Return the (x, y) coordinate for the center point of the cell that contains the specified text.  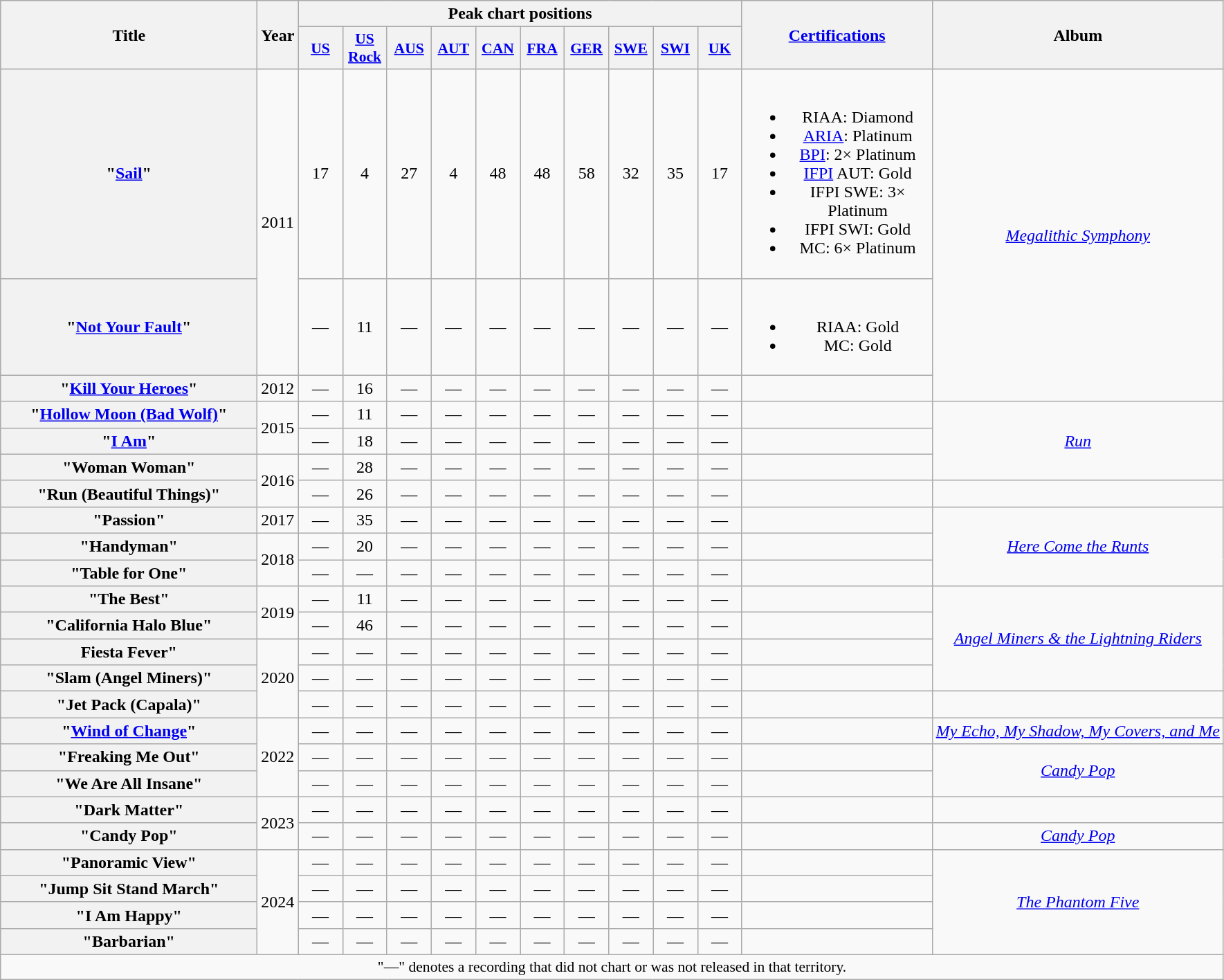
SWE (631, 48)
Fiesta Fever" (129, 652)
"Barbarian" (129, 941)
18 (365, 441)
26 (365, 493)
"Run (Beautiful Things)" (129, 493)
"I Am Happy" (129, 915)
CAN (497, 48)
"Freaking Me Out" (129, 757)
SWI (675, 48)
My Echo, My Shadow, My Covers, and Me (1078, 731)
2015 (278, 428)
"Sail" (129, 174)
US (320, 48)
28 (365, 467)
2024 (278, 902)
"Wind of Change" (129, 731)
USRock (365, 48)
Here Come the Runts (1078, 546)
20 (365, 546)
Album (1078, 35)
RIAA: GoldMC: Gold (837, 327)
"—" denotes a recording that did not chart or was not released in that territory. (612, 967)
2017 (278, 520)
2023 (278, 823)
2018 (278, 559)
"We Are All Insane" (129, 783)
16 (365, 388)
"Handyman" (129, 546)
2020 (278, 678)
46 (365, 626)
"Jet Pack (Capala)" (129, 705)
"Woman Woman" (129, 467)
2011 (278, 222)
Year (278, 35)
"Jump Sit Stand March" (129, 889)
"The Best" (129, 599)
AUT (453, 48)
"Candy Pop" (129, 836)
"Table for One" (129, 572)
2012 (278, 388)
2019 (278, 612)
32 (631, 174)
AUS (409, 48)
"Panoramic View" (129, 862)
Angel Miners & the Lightning Riders (1078, 639)
Title (129, 35)
Certifications (837, 35)
FRA (542, 48)
"Passion" (129, 520)
Megalithic Symphony (1078, 235)
"Slam (Angel Miners)" (129, 678)
"Hollow Moon (Bad Wolf)" (129, 415)
"Kill Your Heroes" (129, 388)
The Phantom Five (1078, 902)
"California Halo Blue" (129, 626)
RIAA: DiamondARIA: PlatinumBPI: 2× PlatinumIFPI AUT: GoldIFPI SWE: 3× PlatinumIFPI SWI: GoldMC: 6× Platinum (837, 174)
"I Am" (129, 441)
"Not Your Fault" (129, 327)
2022 (278, 757)
2016 (278, 480)
Run (1078, 441)
"Dark Matter" (129, 810)
UK (720, 48)
58 (587, 174)
GER (587, 48)
27 (409, 174)
Peak chart positions (520, 14)
